Extract the [X, Y] coordinate from the center of the cell holding the provided text.  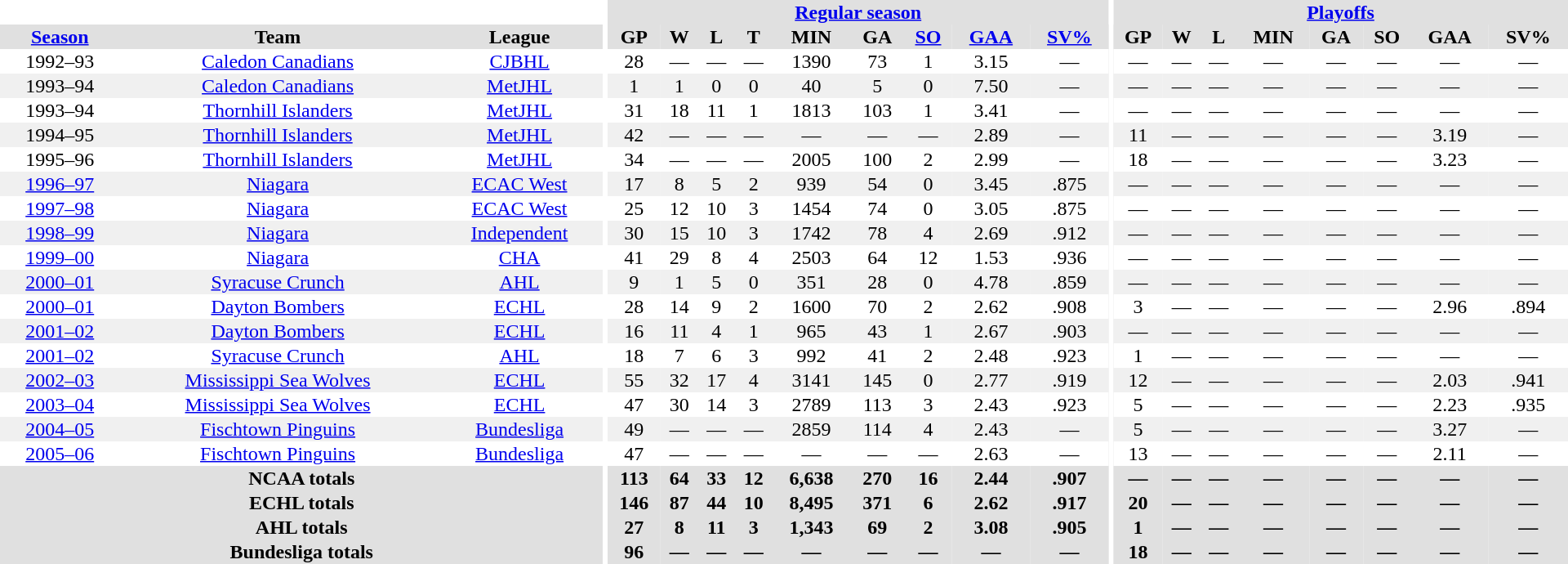
43 [877, 331]
.919 [1070, 380]
34 [634, 159]
3141 [811, 380]
2.67 [991, 331]
2789 [811, 405]
2005 [811, 159]
1994–95 [60, 135]
29 [679, 257]
.935 [1529, 405]
3.27 [1450, 429]
2.69 [991, 233]
1600 [811, 307]
992 [811, 356]
1454 [811, 208]
351 [811, 282]
40 [811, 86]
.917 [1070, 503]
Team [278, 37]
1995–96 [60, 159]
Regular season [857, 12]
965 [811, 331]
3.08 [991, 527]
3.23 [1450, 159]
.894 [1529, 307]
13 [1138, 454]
CHA [519, 257]
3.41 [991, 110]
78 [877, 233]
Bundesliga totals [301, 552]
T [753, 37]
939 [811, 184]
League [519, 37]
100 [877, 159]
.908 [1070, 307]
96 [634, 552]
74 [877, 208]
69 [877, 527]
2.03 [1450, 380]
55 [634, 380]
.903 [1070, 331]
1992–93 [60, 61]
NCAA totals [301, 478]
2.96 [1450, 307]
CJBHL [519, 61]
32 [679, 380]
.905 [1070, 527]
15 [679, 233]
33 [717, 478]
3.05 [991, 208]
Playoffs [1341, 12]
2.48 [991, 356]
49 [634, 429]
103 [877, 110]
7 [679, 356]
2002–03 [60, 380]
42 [634, 135]
2003–04 [60, 405]
1813 [811, 110]
.936 [1070, 257]
44 [717, 503]
145 [877, 380]
Independent [519, 233]
1390 [811, 61]
73 [877, 61]
2503 [811, 257]
1742 [811, 233]
31 [634, 110]
1998–99 [60, 233]
2.99 [991, 159]
25 [634, 208]
1997–98 [60, 208]
1.53 [991, 257]
.912 [1070, 233]
114 [877, 429]
Season [60, 37]
54 [877, 184]
27 [634, 527]
2.63 [991, 454]
146 [634, 503]
3.19 [1450, 135]
20 [1138, 503]
.907 [1070, 478]
2.23 [1450, 405]
2.77 [991, 380]
2.89 [991, 135]
1996–97 [60, 184]
4.78 [991, 282]
2.11 [1450, 454]
.859 [1070, 282]
270 [877, 478]
371 [877, 503]
3.15 [991, 61]
3.45 [991, 184]
6,638 [811, 478]
1,343 [811, 527]
.941 [1529, 380]
87 [679, 503]
AHL totals [301, 527]
2005–06 [60, 454]
70 [877, 307]
8,495 [811, 503]
2004–05 [60, 429]
2.44 [991, 478]
ECHL totals [301, 503]
2859 [811, 429]
7.50 [991, 86]
1999–00 [60, 257]
